Identify which cell holds the provided text, then report its (x, y) central coordinate. 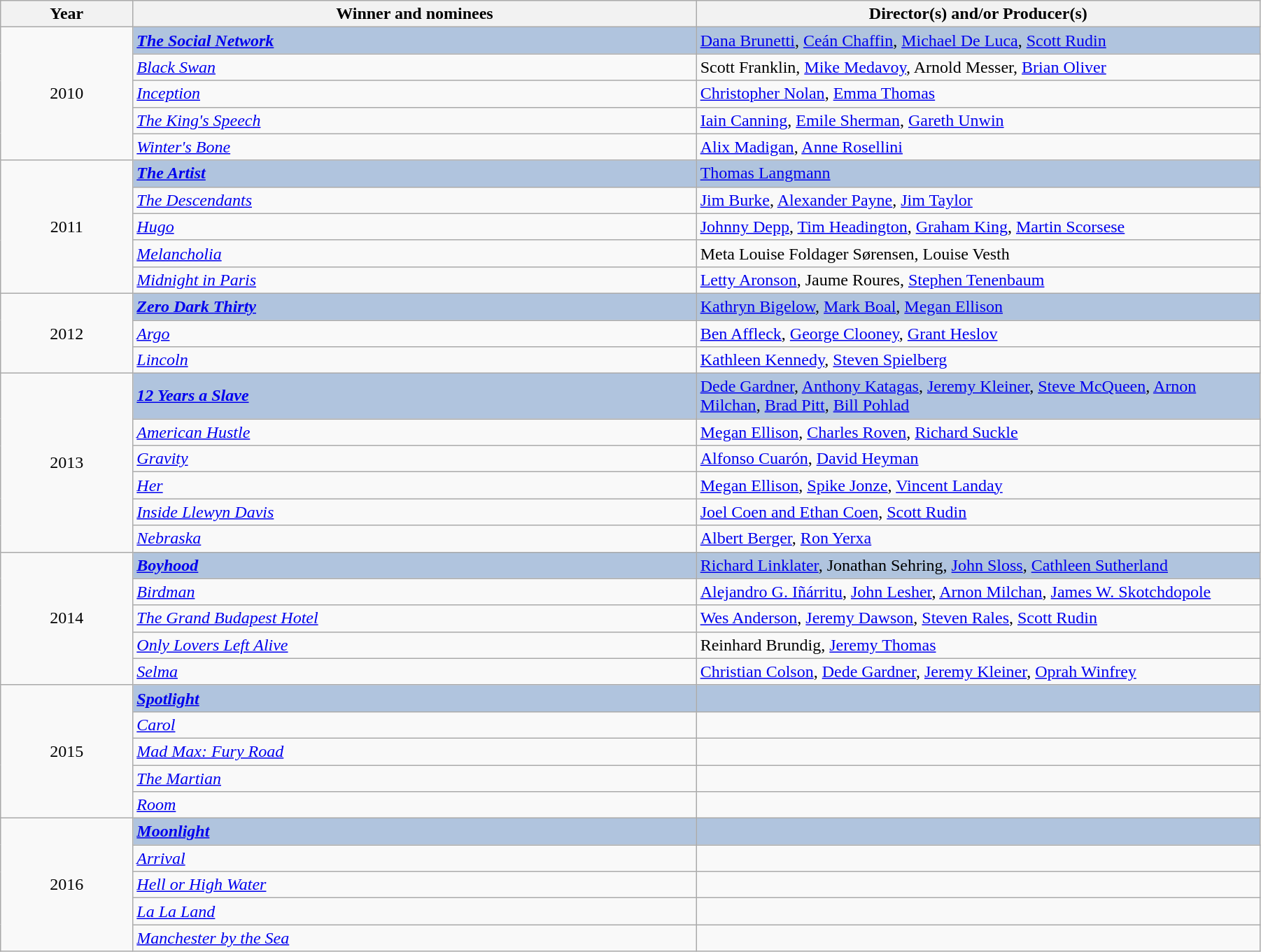
Lincoln (414, 360)
Birdman (414, 592)
The Martian (414, 779)
Richard Linklater, Jonathan Sehring, John Sloss, Cathleen Sutherland (978, 565)
Spotlight (414, 698)
Director(s) and/or Producer(s) (978, 14)
12 Years a Slave (414, 396)
Alfonso Cuarón, David Heyman (978, 459)
Megan Ellison, Spike Jonze, Vincent Landay (978, 485)
Hell or High Water (414, 885)
2010 (67, 94)
Inception (414, 94)
2012 (67, 333)
Alejandro G. Iñárritu, John Lesher, Arnon Milchan, James W. Skotchdopole (978, 592)
Letty Aronson, Jaume Roures, Stephen Tenenbaum (978, 280)
Room (414, 805)
2011 (67, 227)
Carol (414, 725)
Ben Affleck, George Clooney, Grant Heslov (978, 334)
Year (67, 14)
The Grand Budapest Hotel (414, 618)
Her (414, 485)
Manchester by the Sea (414, 938)
Scott Franklin, Mike Medavoy, Arnold Messer, Brian Oliver (978, 67)
The Social Network (414, 41)
2013 (67, 463)
Melancholia (414, 253)
The King's Speech (414, 120)
Jim Burke, Alexander Payne, Jim Taylor (978, 200)
Boyhood (414, 565)
American Hustle (414, 432)
Meta Louise Foldager Sørensen, Louise Vesth (978, 253)
Albert Berger, Ron Yerxa (978, 539)
2014 (67, 618)
Kathryn Bigelow, Mark Boal, Megan Ellison (978, 306)
The Artist (414, 173)
Only Lovers Left Alive (414, 645)
Arrival (414, 858)
Iain Canning, Emile Sherman, Gareth Unwin (978, 120)
Moonlight (414, 832)
The Descendants (414, 200)
Johnny Depp, Tim Headington, Graham King, Martin Scorsese (978, 227)
Dana Brunetti, Ceán Chaffin, Michael De Luca, Scott Rudin (978, 41)
Thomas Langmann (978, 173)
Winner and nominees (414, 14)
Zero Dark Thirty (414, 306)
Black Swan (414, 67)
Reinhard Brundig, Jeremy Thomas (978, 645)
Hugo (414, 227)
Joel Coen and Ethan Coen, Scott Rudin (978, 512)
Wes Anderson, Jeremy Dawson, Steven Rales, Scott Rudin (978, 618)
Kathleen Kennedy, Steven Spielberg (978, 360)
Argo (414, 334)
Mad Max: Fury Road (414, 751)
Gravity (414, 459)
Alix Madigan, Anne Rosellini (978, 147)
Christian Colson, Dede Gardner, Jeremy Kleiner, Oprah Winfrey (978, 672)
2016 (67, 885)
Christopher Nolan, Emma Thomas (978, 94)
Nebraska (414, 539)
La La Land (414, 911)
Midnight in Paris (414, 280)
Selma (414, 672)
Winter's Bone (414, 147)
Megan Ellison, Charles Roven, Richard Suckle (978, 432)
Dede Gardner, Anthony Katagas, Jeremy Kleiner, Steve McQueen, Arnon Milchan, Brad Pitt, Bill Pohlad (978, 396)
Inside Llewyn Davis (414, 512)
2015 (67, 751)
